Find where the given text appears and provide that cell's center as (X, Y) coordinate. 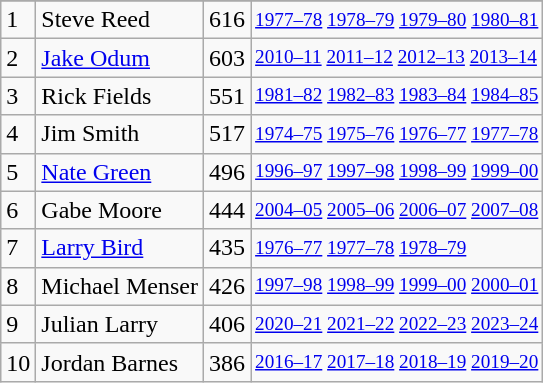
Steve Reed (120, 20)
1981–82 1982–83 1983–84 1984–85 (397, 96)
9 (18, 324)
5 (18, 172)
1974–75 1975–76 1976–77 1977–78 (397, 134)
Larry Bird (120, 248)
616 (226, 20)
1997–98 1998–99 1999–00 2000–01 (397, 286)
406 (226, 324)
Gabe Moore (120, 210)
496 (226, 172)
10 (18, 362)
4 (18, 134)
Nate Green (120, 172)
603 (226, 58)
8 (18, 286)
2004–05 2005–06 2006–07 2007–08 (397, 210)
Jim Smith (120, 134)
426 (226, 286)
435 (226, 248)
2010–11 2011–12 2012–13 2013–14 (397, 58)
1 (18, 20)
444 (226, 210)
3 (18, 96)
Jordan Barnes (120, 362)
551 (226, 96)
6 (18, 210)
2016–17 2017–18 2018–19 2019–20 (397, 362)
517 (226, 134)
Rick Fields (120, 96)
2 (18, 58)
2020–21 2021–22 2022–23 2023–24 (397, 324)
Jake Odum (120, 58)
386 (226, 362)
Julian Larry (120, 324)
1977–78 1978–79 1979–80 1980–81 (397, 20)
1996–97 1997–98 1998–99 1999–00 (397, 172)
7 (18, 248)
Michael Menser (120, 286)
1976–77 1977–78 1978–79 (397, 248)
